Locate the cell with the specified text and output its (X, Y) center coordinate. 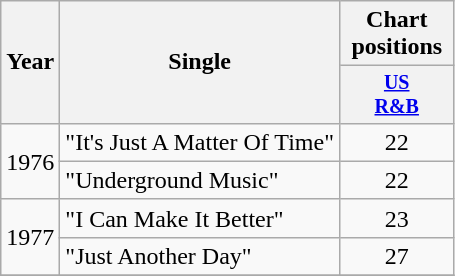
27 (396, 256)
"I Can Make It Better" (200, 218)
1977 (30, 237)
USR&B (396, 94)
"It's Just A Matter Of Time" (200, 142)
Year (30, 62)
Chart positions (396, 34)
"Underground Music" (200, 180)
1976 (30, 161)
Single (200, 62)
23 (396, 218)
"Just Another Day" (200, 256)
